Determine the (X, Y) coordinate at the center of the cell enclosing the given text.  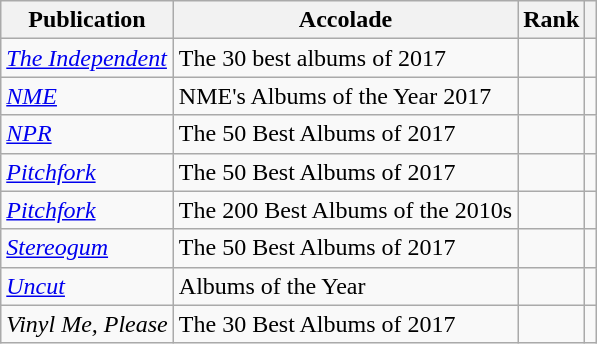
NME's Albums of the Year 2017 (345, 96)
Uncut (88, 286)
Albums of the Year (345, 286)
Stereogum (88, 248)
The 200 Best Albums of the 2010s (345, 210)
Rank (552, 20)
NME (88, 96)
NPR (88, 134)
Accolade (345, 20)
Vinyl Me, Please (88, 324)
Publication (88, 20)
The Independent (88, 58)
The 30 best albums of 2017 (345, 58)
The 30 Best Albums of 2017 (345, 324)
